Search for the cell housing the specified text and yield its [X, Y] center coordinate. 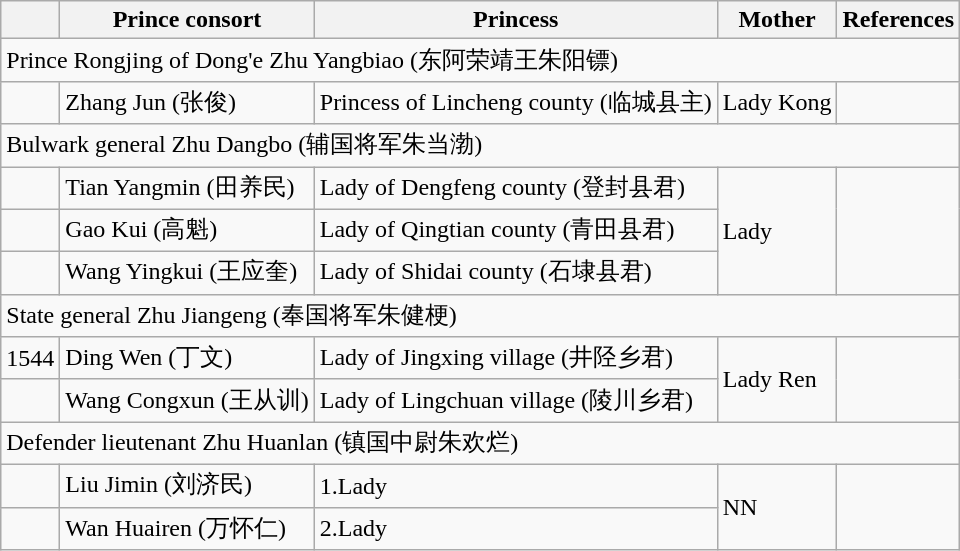
Lady of Qingtian county (青田县君) [516, 230]
Mother [777, 20]
Gao Kui (高魁) [187, 230]
1544 [30, 358]
Lady Ren [777, 380]
NN [777, 506]
Lady of Shidai county (石埭县君) [516, 274]
Ding Wen (丁文) [187, 358]
Wang Yingkui (王应奎) [187, 274]
Lady Kong [777, 102]
2.Lady [516, 528]
Liu Jimin (刘济民) [187, 486]
Prince consort [187, 20]
State general Zhu Jiangeng (奉国将军朱健梗) [480, 316]
Lady [777, 230]
Princess [516, 20]
1.Lady [516, 486]
Tian Yangmin (田养民) [187, 188]
Lady of Jingxing village (井陉乡君) [516, 358]
Prince Rongjing of Dong'e Zhu Yangbiao (东阿荣靖王朱阳镖) [480, 60]
Lady of Lingchuan village (陵川乡君) [516, 400]
Wan Huairen (万怀仁) [187, 528]
Wang Congxun (王从训) [187, 400]
References [898, 20]
Defender lieutenant Zhu Huanlan (镇国中尉朱欢烂) [480, 444]
Zhang Jun (张俊) [187, 102]
Bulwark general Zhu Dangbo (辅国将军朱当渤) [480, 146]
Princess of Lincheng county (临城县主) [516, 102]
Lady of Dengfeng county (登封县君) [516, 188]
